Search for the cell housing the specified text and yield its [X, Y] center coordinate. 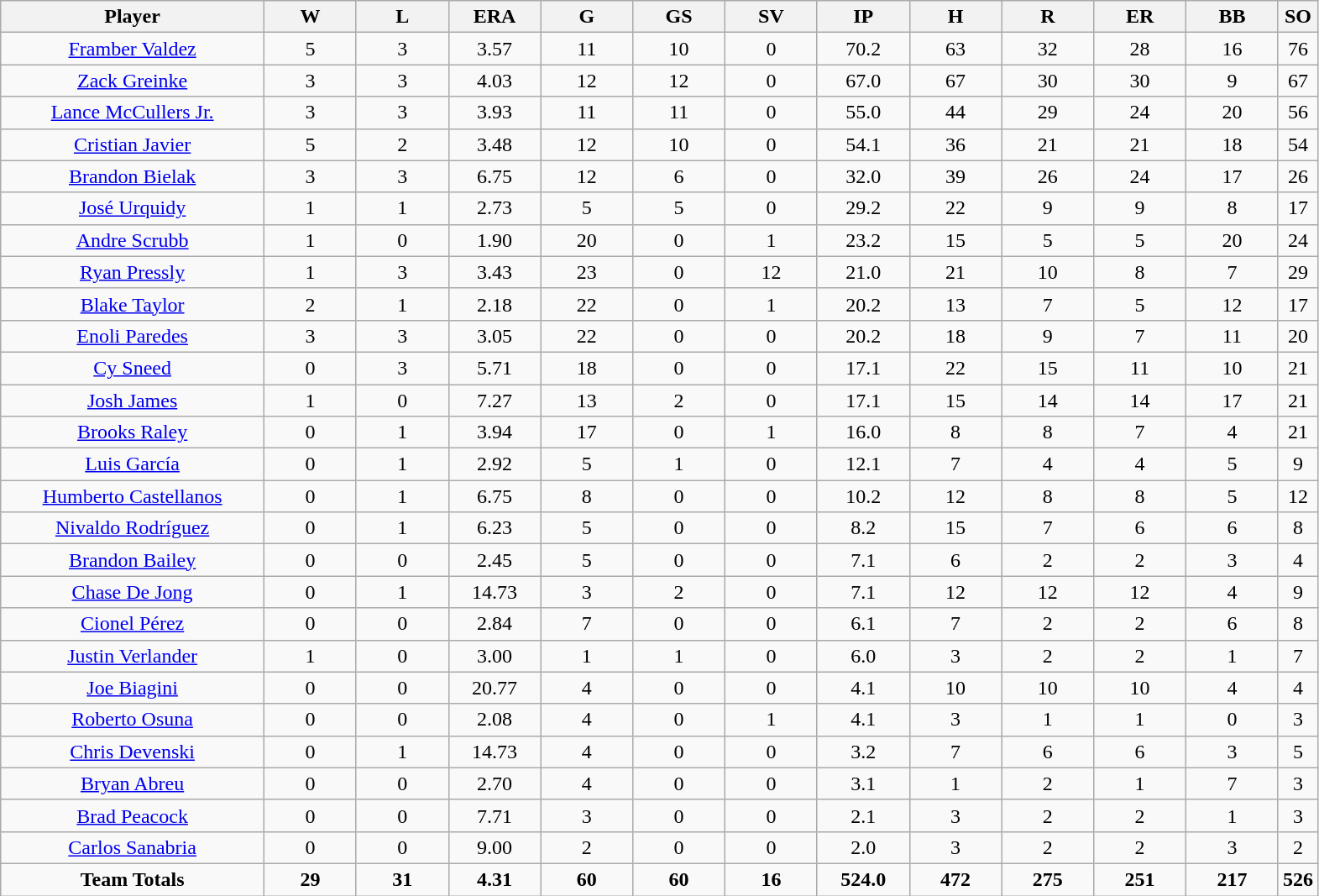
ERA [495, 17]
32 [1048, 49]
54.1 [863, 144]
3.1 [863, 783]
23 [587, 272]
2.45 [495, 560]
31 [402, 879]
7.27 [495, 401]
José Urquidy [133, 208]
2.73 [495, 208]
6.0 [863, 656]
2.0 [863, 847]
Brandon Bailey [133, 560]
2.08 [495, 720]
Cristian Javier [133, 144]
Joe Biagini [133, 688]
Brandon Bielak [133, 176]
3.43 [495, 272]
2.92 [495, 464]
Humberto Castellanos [133, 496]
Framber Valdez [133, 49]
9.00 [495, 847]
2.70 [495, 783]
5.71 [495, 368]
67.0 [863, 81]
SO [1298, 17]
56 [1298, 113]
12.1 [863, 464]
32.0 [863, 176]
ER [1140, 17]
Cy Sneed [133, 368]
8.2 [863, 528]
3.57 [495, 49]
54 [1298, 144]
L [402, 17]
472 [955, 879]
2.84 [495, 624]
2.1 [863, 815]
3.93 [495, 113]
Roberto Osuna [133, 720]
Player [133, 17]
55.0 [863, 113]
Carlos Sanabria [133, 847]
W [310, 17]
Brooks Raley [133, 432]
BB [1233, 17]
6.1 [863, 624]
29.2 [863, 208]
275 [1048, 879]
21.0 [863, 272]
Team Totals [133, 879]
3.00 [495, 656]
76 [1298, 49]
4.31 [495, 879]
524.0 [863, 879]
36 [955, 144]
Nivaldo Rodríguez [133, 528]
70.2 [863, 49]
63 [955, 49]
Andre Scrubb [133, 240]
2.18 [495, 304]
28 [1140, 49]
Bryan Abreu [133, 783]
R [1048, 17]
3.2 [863, 752]
217 [1233, 879]
10.2 [863, 496]
GS [679, 17]
Cionel Pérez [133, 624]
G [587, 17]
3.48 [495, 144]
Justin Verlander [133, 656]
Chase De Jong [133, 592]
16.0 [863, 432]
7.71 [495, 815]
SV [772, 17]
20.77 [495, 688]
3.05 [495, 336]
4.03 [495, 81]
1.90 [495, 240]
44 [955, 113]
Brad Peacock [133, 815]
Josh James [133, 401]
526 [1298, 879]
IP [863, 17]
Chris Devenski [133, 752]
Blake Taylor [133, 304]
39 [955, 176]
Ryan Pressly [133, 272]
Luis García [133, 464]
Lance McCullers Jr. [133, 113]
3.94 [495, 432]
H [955, 17]
Zack Greinke [133, 81]
251 [1140, 879]
Enoli Paredes [133, 336]
23.2 [863, 240]
6.23 [495, 528]
